Output the [X, Y] coordinate of the center of the cell containing the given text.  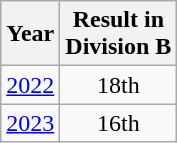
2022 [30, 85]
16th [118, 123]
2023 [30, 123]
Result inDivision B [118, 34]
18th [118, 85]
Year [30, 34]
